Provide the (x, y) coordinate of the cell's center where the given text is located.  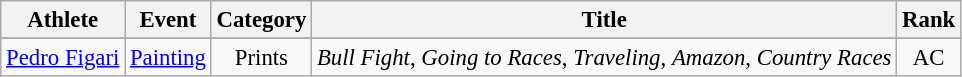
Title (604, 20)
Painting (168, 58)
Category (261, 20)
Athlete (63, 20)
Rank (929, 20)
Prints (261, 58)
Pedro Figari (63, 58)
Bull Fight, Going to Races, Traveling, Amazon, Country Races (604, 58)
Event (168, 20)
AC (929, 58)
